Detect which cell encompasses the target text, then output its [X, Y] center coordinate. 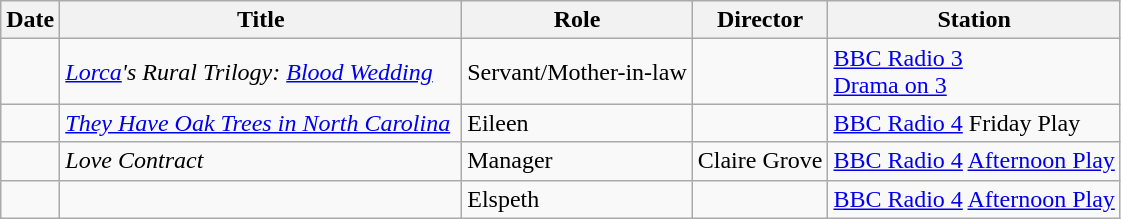
BBC Radio 3Drama on 3 [974, 72]
Title [261, 20]
Claire Grove [760, 161]
Station [974, 20]
Director [760, 20]
Date [30, 20]
BBC Radio 4 Friday Play [974, 123]
Manager [578, 161]
Elspeth [578, 199]
Lorca's Rural Trilogy: Blood Wedding [261, 72]
They Have Oak Trees in North Carolina [261, 123]
Love Contract [261, 161]
Role [578, 20]
Eileen [578, 123]
Servant/Mother-in-law [578, 72]
